Pinpoint the cell where the given text exists, returning its (X, Y) midpoint coordinate. 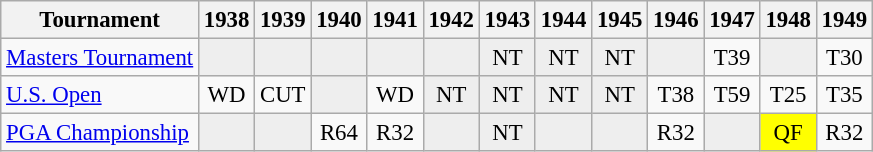
PGA Championship (100, 133)
T38 (676, 95)
T25 (788, 95)
1940 (339, 20)
1942 (451, 20)
1949 (844, 20)
1939 (283, 20)
Masters Tournament (100, 58)
T59 (732, 95)
T35 (844, 95)
1943 (507, 20)
1946 (676, 20)
1945 (620, 20)
T39 (732, 58)
R64 (339, 133)
Tournament (100, 20)
1944 (563, 20)
U.S. Open (100, 95)
CUT (283, 95)
1938 (227, 20)
T30 (844, 58)
1941 (395, 20)
1948 (788, 20)
1947 (732, 20)
QF (788, 133)
